Search for the cell housing the specified text and yield its [x, y] center coordinate. 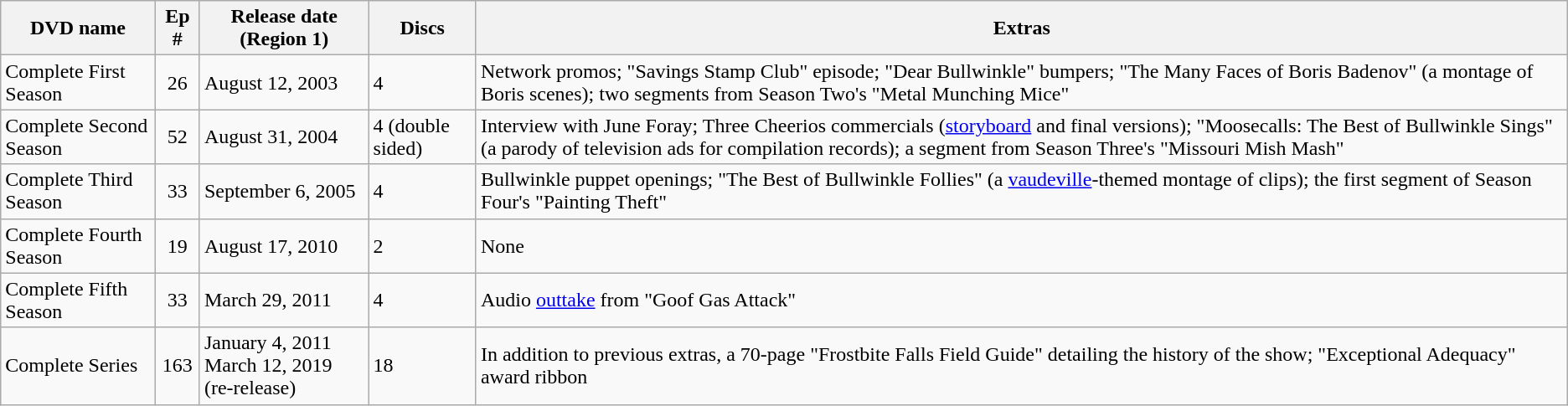
January 4, 2011March 12, 2019 (re-release) [284, 366]
Complete Second Season [79, 137]
None [1022, 246]
September 6, 2005 [284, 191]
Audio outtake from "Goof Gas Attack" [1022, 300]
163 [178, 366]
Complete Fourth Season [79, 246]
4 (double sided) [422, 137]
Complete Fifth Season [79, 300]
Release date (Region 1) [284, 28]
2 [422, 246]
52 [178, 137]
Complete Third Season [79, 191]
Extras [1022, 28]
26 [178, 82]
August 12, 2003 [284, 82]
August 17, 2010 [284, 246]
Ep # [178, 28]
March 29, 2011 [284, 300]
Complete Series [79, 366]
18 [422, 366]
Complete First Season [79, 82]
DVD name [79, 28]
19 [178, 246]
In addition to previous extras, a 70-page "Frostbite Falls Field Guide" detailing the history of the show; "Exceptional Adequacy" award ribbon [1022, 366]
August 31, 2004 [284, 137]
Discs [422, 28]
